Return the [x, y] coordinate for the center point of the cell that contains the specified text.  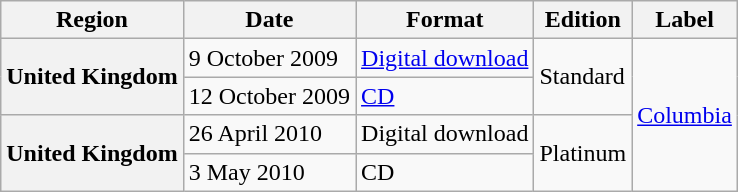
12 October 2009 [269, 96]
Edition [583, 20]
Standard [583, 77]
Format [445, 20]
3 May 2010 [269, 172]
Label [685, 20]
Columbia [685, 115]
Platinum [583, 153]
Region [92, 20]
26 April 2010 [269, 134]
Date [269, 20]
9 October 2009 [269, 58]
